For the text-containing cell, return its midpoint in (x, y) coordinate format. 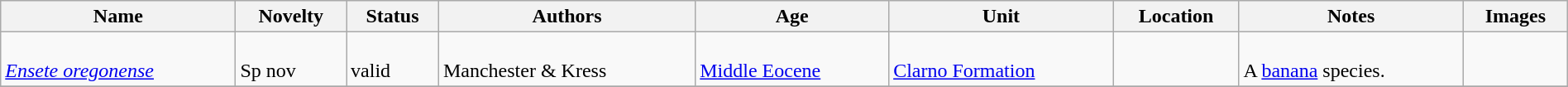
valid (393, 60)
Ensete oregonense (118, 60)
Name (118, 17)
Notes (1351, 17)
Novelty (291, 17)
Age (792, 17)
A banana species. (1351, 60)
Unit (1002, 17)
Images (1515, 17)
Manchester & Kress (566, 60)
Middle Eocene (792, 60)
Authors (566, 17)
Clarno Formation (1002, 60)
Status (393, 17)
Sp nov (291, 60)
Location (1176, 17)
